Search for the cell housing the specified text and yield its [X, Y] center coordinate. 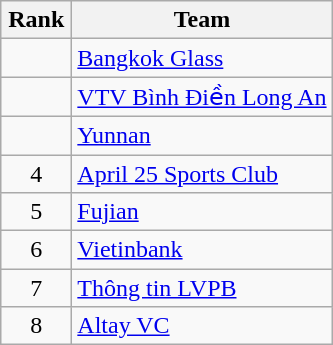
Altay VC [202, 326]
Thông tin LVPB [202, 288]
Vietinbank [202, 250]
4 [36, 173]
Fujian [202, 212]
8 [36, 326]
6 [36, 250]
Bangkok Glass [202, 58]
VTV Bình Điền Long An [202, 97]
7 [36, 288]
April 25 Sports Club [202, 173]
Rank [36, 20]
Team [202, 20]
Yunnan [202, 135]
5 [36, 212]
